From the cell containing the given text, extract its center point as [X, Y] coordinate. 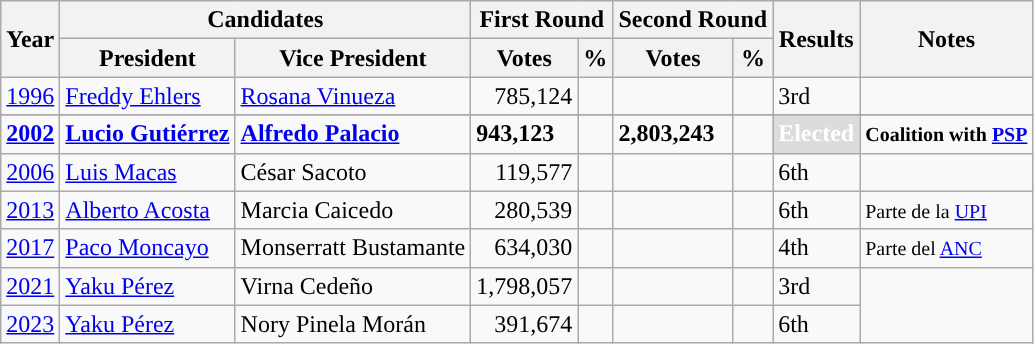
Alberto Acosta [148, 210]
2013 [30, 210]
Candidates [266, 20]
Vice President [353, 58]
4th [816, 248]
1996 [30, 96]
Rosana Vinueza [353, 96]
Second Round [693, 20]
Monserratt Bustamante [353, 248]
César Sacoto [353, 172]
Freddy Ehlers [148, 96]
2,803,243 [673, 134]
2017 [30, 248]
Elected [816, 134]
Notes [946, 39]
943,123 [524, 134]
Virna Cedeño [353, 286]
2023 [30, 324]
Paco Moncayo [148, 248]
634,030 [524, 248]
Alfredo Palacio [353, 134]
Year [30, 39]
First Round [542, 20]
Parte del ANC [946, 248]
Parte de la UPI [946, 210]
119,577 [524, 172]
2002 [30, 134]
Lucio Gutiérrez [148, 134]
280,539 [524, 210]
Nory Pinela Morán [353, 324]
Luis Macas [148, 172]
President [148, 58]
1,798,057 [524, 286]
785,124 [524, 96]
2021 [30, 286]
Coalition with PSP [946, 134]
Results [816, 39]
391,674 [524, 324]
Marcia Caicedo [353, 210]
2006 [30, 172]
